Provide the (X, Y) coordinate of the cell's center where the given text is located.  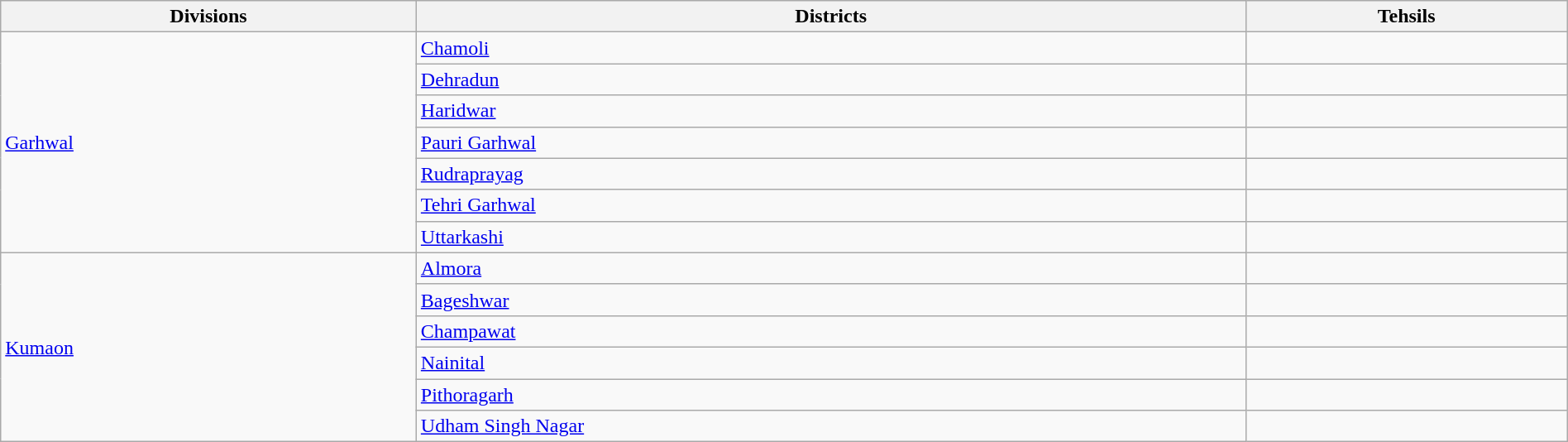
Bageshwar (830, 300)
Nainital (830, 363)
Districts (830, 17)
Dehradun (830, 79)
Tehri Garhwal (830, 205)
Rudraprayag (830, 174)
Pauri Garhwal (830, 142)
Tehsils (1406, 17)
Garhwal (208, 142)
Haridwar (830, 111)
Udham Singh Nagar (830, 426)
Pithoragarh (830, 395)
Almora (830, 268)
Divisions (208, 17)
Chamoli (830, 48)
Champawat (830, 331)
Uttarkashi (830, 237)
Kumaon (208, 347)
